Identify which cell holds the provided text, then report its (x, y) central coordinate. 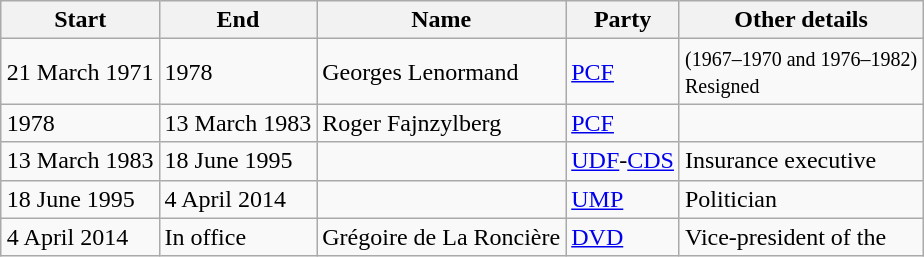
Other details (800, 20)
Name (442, 20)
UDF-CDS (623, 161)
Party (623, 20)
DVD (623, 237)
End (238, 20)
Grégoire de La Roncière (442, 237)
Roger Fajnzylberg (442, 123)
Politician (800, 199)
21 March 1971 (80, 72)
In office (238, 237)
Start (80, 20)
(1967–1970 and 1976–1982)Resigned (800, 72)
Insurance executive (800, 161)
UMP (623, 199)
Vice-president of the (800, 237)
Georges Lenormand (442, 72)
